Provide the [x, y] coordinate of the cell's center where the given text is located.  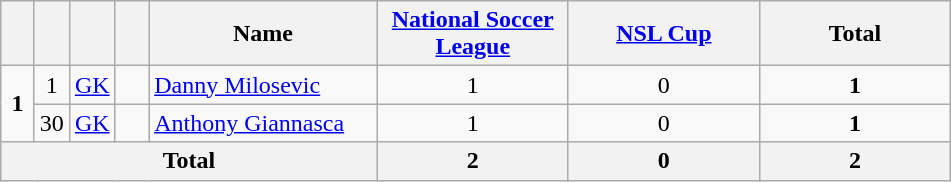
30 [52, 123]
National Soccer League [472, 34]
Name [264, 34]
Danny Milosevic [264, 85]
Anthony Giannasca [264, 123]
NSL Cup [664, 34]
